Output the [X, Y] coordinate of the center of the cell containing the given text.  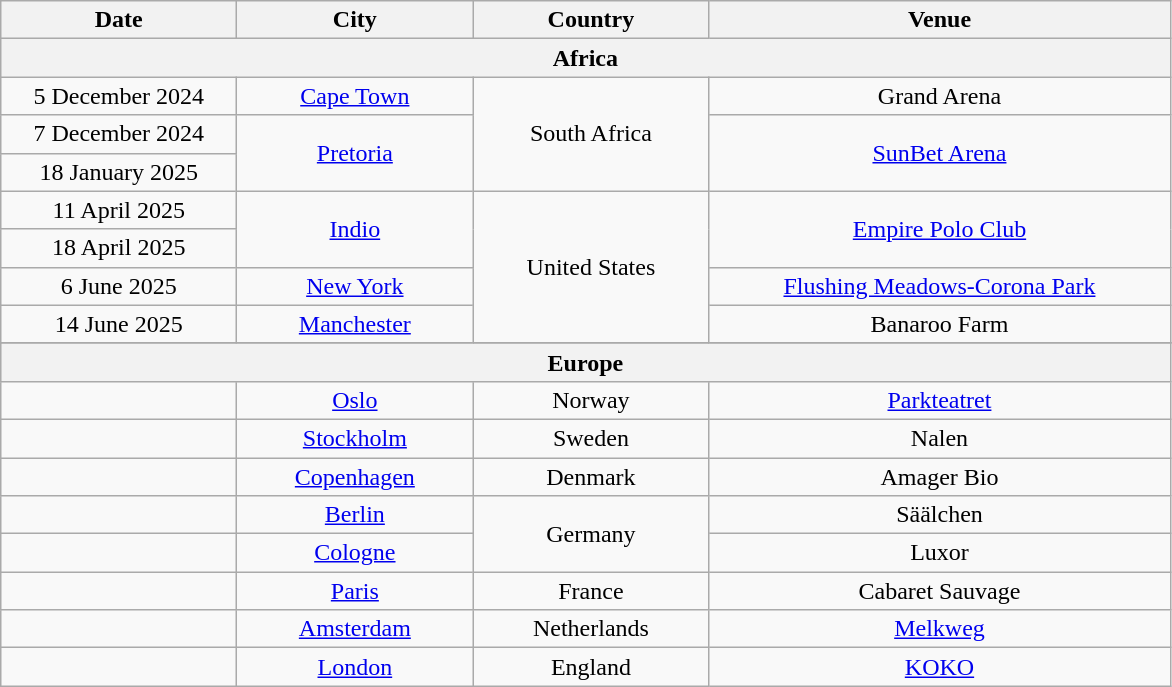
Cape Town [355, 96]
Europe [586, 362]
18 January 2025 [119, 172]
Oslo [355, 400]
14 June 2025 [119, 324]
Germany [591, 534]
Stockholm [355, 438]
Copenhagen [355, 477]
Country [591, 20]
Amsterdam [355, 629]
Parkteatret [940, 400]
5 December 2024 [119, 96]
Norway [591, 400]
6 June 2025 [119, 286]
Netherlands [591, 629]
Säälchen [940, 515]
City [355, 20]
Sweden [591, 438]
7 December 2024 [119, 134]
Flushing Meadows-Corona Park [940, 286]
Africa [586, 58]
United States [591, 267]
Cabaret Sauvage [940, 591]
Venue [940, 20]
Berlin [355, 515]
Luxor [940, 553]
11 April 2025 [119, 210]
Banaroo Farm [940, 324]
Empire Polo Club [940, 229]
Melkweg [940, 629]
Date [119, 20]
Denmark [591, 477]
France [591, 591]
England [591, 667]
KOKO [940, 667]
London [355, 667]
Indio [355, 229]
SunBet Arena [940, 153]
Cologne [355, 553]
18 April 2025 [119, 248]
Pretoria [355, 153]
Nalen [940, 438]
South Africa [591, 134]
Grand Arena [940, 96]
Amager Bio [940, 477]
Manchester [355, 324]
Paris [355, 591]
New York [355, 286]
